Return the (X, Y) coordinate for the center point of the cell that contains the specified text.  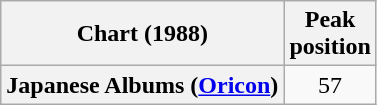
57 (330, 85)
Peak position (330, 34)
Chart (1988) (142, 34)
Japanese Albums (Oricon) (142, 85)
